Locate the cell with the specified text and output its [x, y] center coordinate. 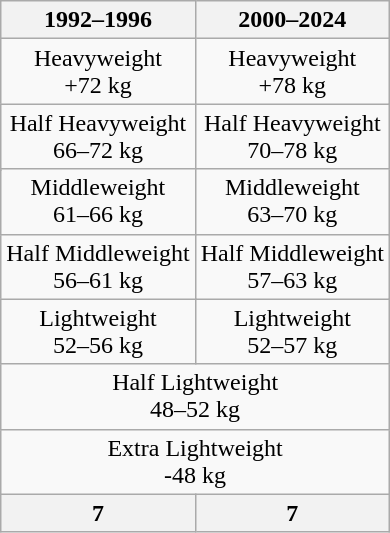
Lightweight52–56 kg [98, 332]
Heavyweight+72 kg [98, 72]
Half Heavyweight66–72 kg [98, 136]
Lightweight52–57 kg [292, 332]
Half Middleweight56–61 kg [98, 266]
Middleweight63–70 kg [292, 202]
Extra Lightweight-48 kg [196, 462]
Half Heavyweight70–78 kg [292, 136]
Half Middleweight57–63 kg [292, 266]
1992–1996 [98, 20]
Middleweight61–66 kg [98, 202]
Heavyweight+78 kg [292, 72]
2000–2024 [292, 20]
Half Lightweight48–52 kg [196, 396]
